Pinpoint the cell where the given text exists, returning its (x, y) midpoint coordinate. 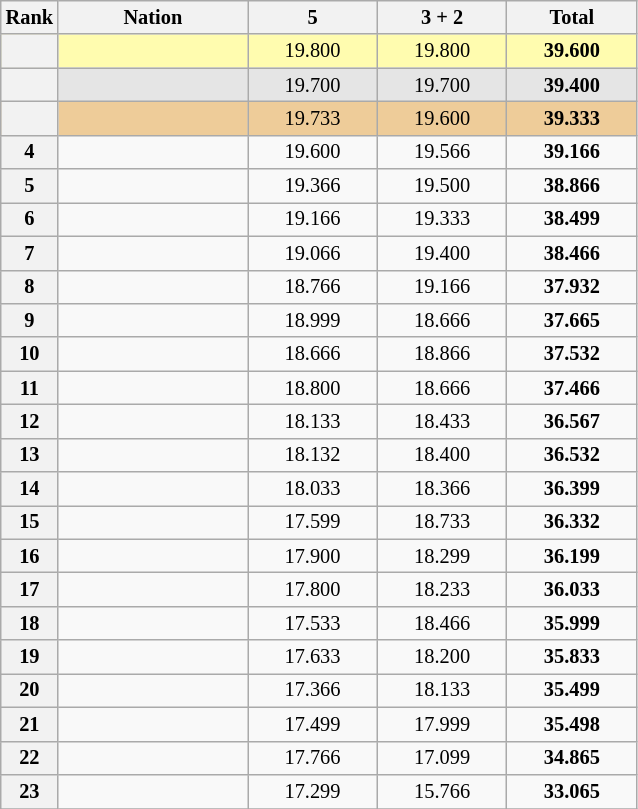
36.199 (572, 556)
9 (30, 320)
12 (30, 421)
19.400 (442, 253)
3 + 2 (442, 17)
18.233 (442, 589)
10 (30, 354)
17.999 (442, 724)
19.066 (313, 253)
21 (30, 724)
17.099 (442, 758)
17.766 (313, 758)
39.166 (572, 152)
17.299 (313, 791)
22 (30, 758)
11 (30, 388)
33.065 (572, 791)
19 (30, 657)
18.733 (442, 522)
18.033 (313, 489)
18.999 (313, 320)
18.800 (313, 388)
38.499 (572, 219)
18 (30, 623)
35.498 (572, 724)
6 (30, 219)
Nation (153, 17)
17.800 (313, 589)
39.400 (572, 85)
23 (30, 791)
35.499 (572, 690)
16 (30, 556)
39.333 (572, 118)
18.366 (442, 489)
18.299 (442, 556)
18.132 (313, 455)
38.466 (572, 253)
17.633 (313, 657)
14 (30, 489)
8 (30, 287)
36.332 (572, 522)
15 (30, 522)
20 (30, 690)
17.533 (313, 623)
19.500 (442, 186)
36.567 (572, 421)
13 (30, 455)
Rank (30, 17)
19.566 (442, 152)
18.466 (442, 623)
4 (30, 152)
39.600 (572, 51)
35.833 (572, 657)
18.433 (442, 421)
35.999 (572, 623)
17.599 (313, 522)
34.865 (572, 758)
15.766 (442, 791)
17.900 (313, 556)
37.932 (572, 287)
19.733 (313, 118)
18.766 (313, 287)
18.866 (442, 354)
37.466 (572, 388)
38.866 (572, 186)
17.499 (313, 724)
18.400 (442, 455)
17.366 (313, 690)
36.532 (572, 455)
37.665 (572, 320)
19.333 (442, 219)
36.399 (572, 489)
7 (30, 253)
Total (572, 17)
36.033 (572, 589)
37.532 (572, 354)
19.366 (313, 186)
17 (30, 589)
18.200 (442, 657)
